Identify which cell holds the provided text, then report its [x, y] central coordinate. 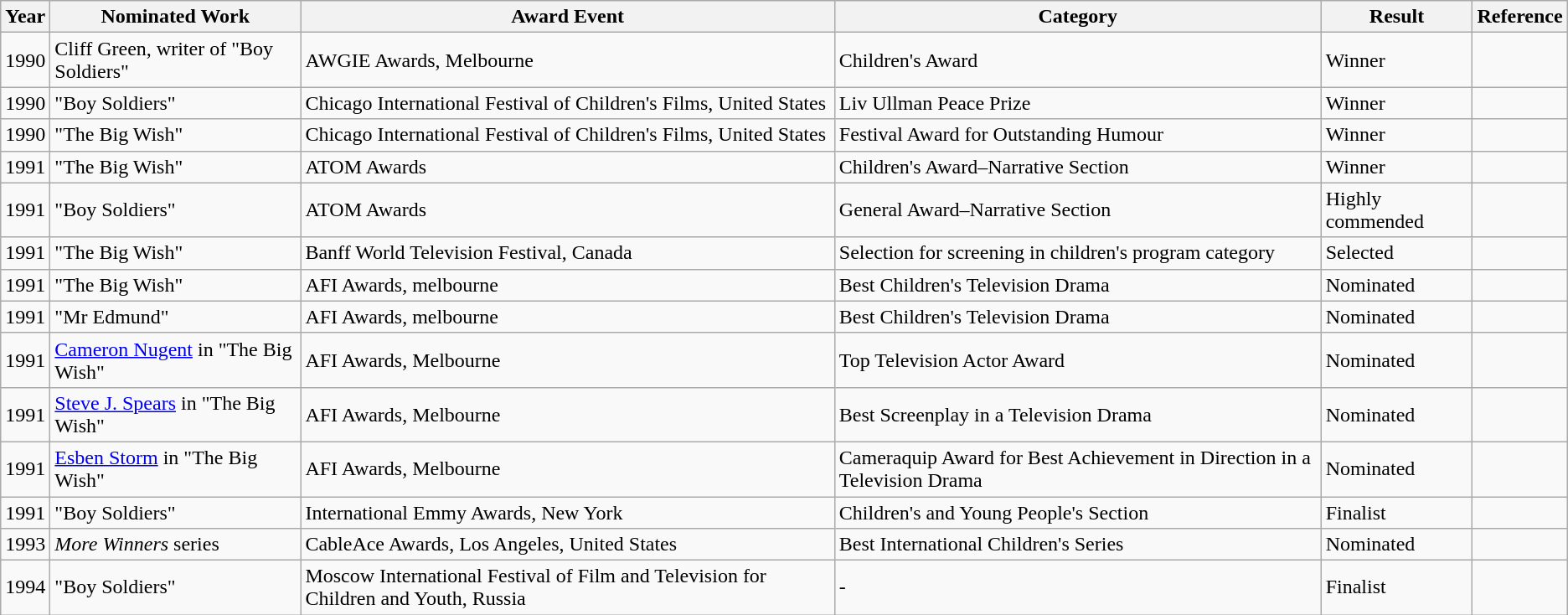
Year [25, 17]
Festival Award for Outstanding Humour [1077, 135]
Moscow International Festival of Film and Television for Children and Youth, Russia [568, 588]
1994 [25, 588]
1993 [25, 545]
International Emmy Awards, New York [568, 512]
Children's and Young People's Section [1077, 512]
Liv Ullman Peace Prize [1077, 103]
Best International Children's Series [1077, 545]
Nominated Work [176, 17]
"Mr Edmund" [176, 317]
Top Television Actor Award [1077, 360]
Category [1077, 17]
- [1077, 588]
General Award–Narrative Section [1077, 209]
Highly commended [1397, 209]
More Winners series [176, 545]
CableAce Awards, Los Angeles, United States [568, 545]
Result [1397, 17]
Steve J. Spears in "The Big Wish" [176, 414]
Esben Storm in "The Big Wish" [176, 469]
Selected [1397, 253]
Cameron Nugent in "The Big Wish" [176, 360]
Cameraquip Award for Best Achievement in Direction in a Television Drama [1077, 469]
Reference [1519, 17]
Award Event [568, 17]
Banff World Television Festival, Canada [568, 253]
Children's Award [1077, 60]
Cliff Green, writer of "Boy Soldiers" [176, 60]
Selection for screening in children's program category [1077, 253]
AWGIE Awards, Melbourne [568, 60]
Best Screenplay in a Television Drama [1077, 414]
Children's Award–Narrative Section [1077, 167]
